For the text-containing cell, return its midpoint in [X, Y] coordinate format. 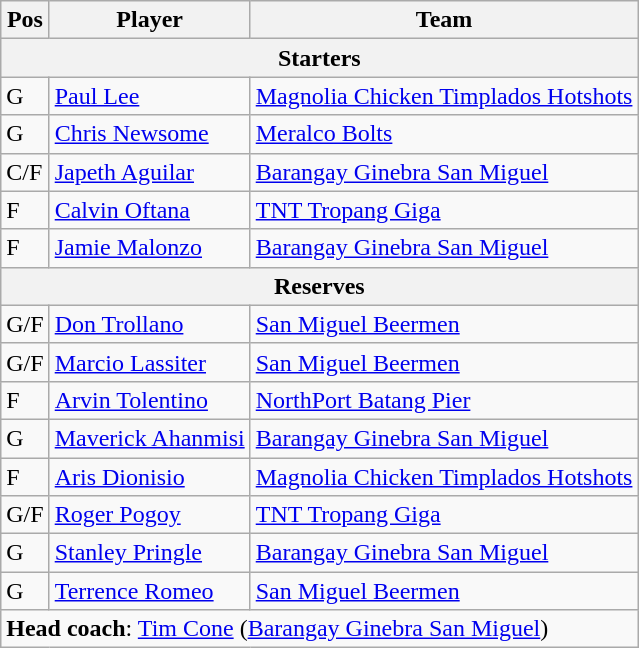
Terrence Romeo [150, 591]
C/F [25, 172]
Paul Lee [150, 96]
Player [150, 20]
Pos [25, 20]
Arvin Tolentino [150, 400]
Marcio Lassiter [150, 362]
Reserves [320, 286]
Calvin Oftana [150, 210]
Meralco Bolts [444, 134]
Don Trollano [150, 324]
Roger Pogoy [150, 515]
Team [444, 20]
Chris Newsome [150, 134]
NorthPort Batang Pier [444, 400]
Starters [320, 58]
Japeth Aguilar [150, 172]
Jamie Malonzo [150, 248]
Maverick Ahanmisi [150, 438]
Stanley Pringle [150, 553]
Aris Dionisio [150, 477]
Head coach: Tim Cone (Barangay Ginebra San Miguel) [320, 629]
